Return the (x, y) coordinate for the center point of the cell that contains the specified text.  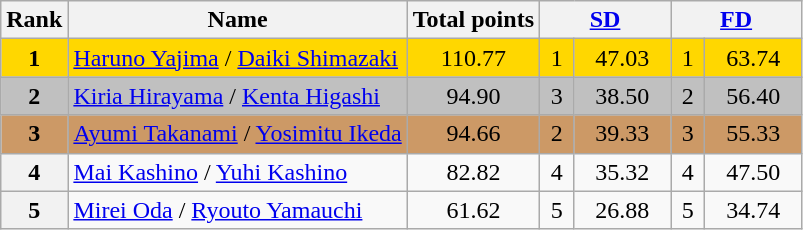
94.90 (473, 96)
Haruno Yajima / Daiki Shimazaki (238, 58)
26.88 (622, 210)
38.50 (622, 96)
FD (736, 20)
Mai Kashino / Yuhi Kashino (238, 172)
Mirei Oda / Ryouto Yamauchi (238, 210)
Total points (473, 20)
34.74 (754, 210)
110.77 (473, 58)
Kiria Hirayama / Kenta Higashi (238, 96)
Rank (34, 20)
55.33 (754, 134)
39.33 (622, 134)
56.40 (754, 96)
94.66 (473, 134)
35.32 (622, 172)
Ayumi Takanami / Yosimitu Ikeda (238, 134)
63.74 (754, 58)
Name (238, 20)
47.03 (622, 58)
47.50 (754, 172)
61.62 (473, 210)
SD (606, 20)
82.82 (473, 172)
